From the cell containing the given text, extract its center point as [X, Y] coordinate. 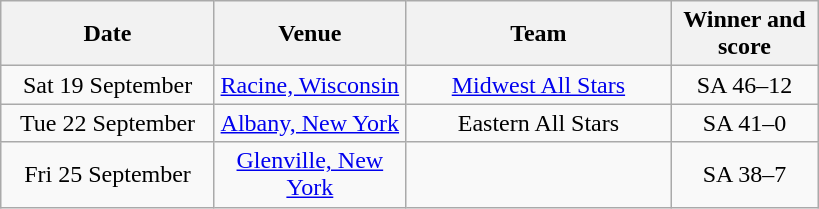
SA 46–12 [744, 85]
SA 41–0 [744, 123]
Albany, New York [310, 123]
Fri 25 September [108, 174]
Midwest All Stars [538, 85]
Racine, Wisconsin [310, 85]
Winner and score [744, 34]
Venue [310, 34]
Sat 19 September [108, 85]
Eastern All Stars [538, 123]
Glenville, New York [310, 174]
Date [108, 34]
SA 38–7 [744, 174]
Team [538, 34]
Tue 22 September [108, 123]
